Return [X, Y] of the center of cell containing provided text 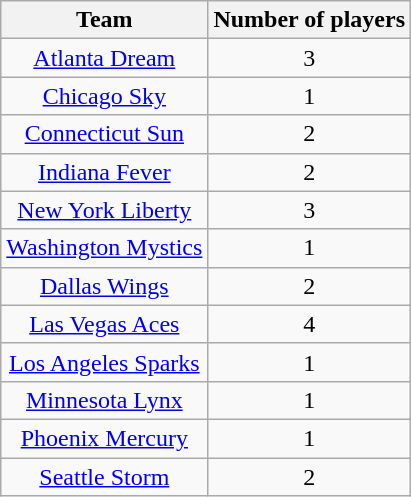
Dallas Wings [104, 286]
Las Vegas Aces [104, 324]
New York Liberty [104, 210]
Los Angeles Sparks [104, 362]
Seattle Storm [104, 477]
Team [104, 20]
Atlanta Dream [104, 58]
4 [310, 324]
Chicago Sky [104, 96]
Number of players [310, 20]
Phoenix Mercury [104, 438]
Indiana Fever [104, 172]
Minnesota Lynx [104, 400]
Washington Mystics [104, 248]
Connecticut Sun [104, 134]
